Provide the (X, Y) coordinate of the cell's center where the given text is located.  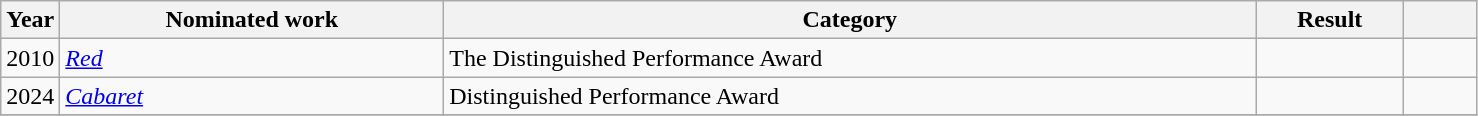
Year (30, 20)
Nominated work (252, 20)
Category (850, 20)
Red (252, 58)
2024 (30, 96)
Cabaret (252, 96)
2010 (30, 58)
Result (1330, 20)
Distinguished Performance Award (850, 96)
The Distinguished Performance Award (850, 58)
